Identify which cell holds the provided text, then report its (x, y) central coordinate. 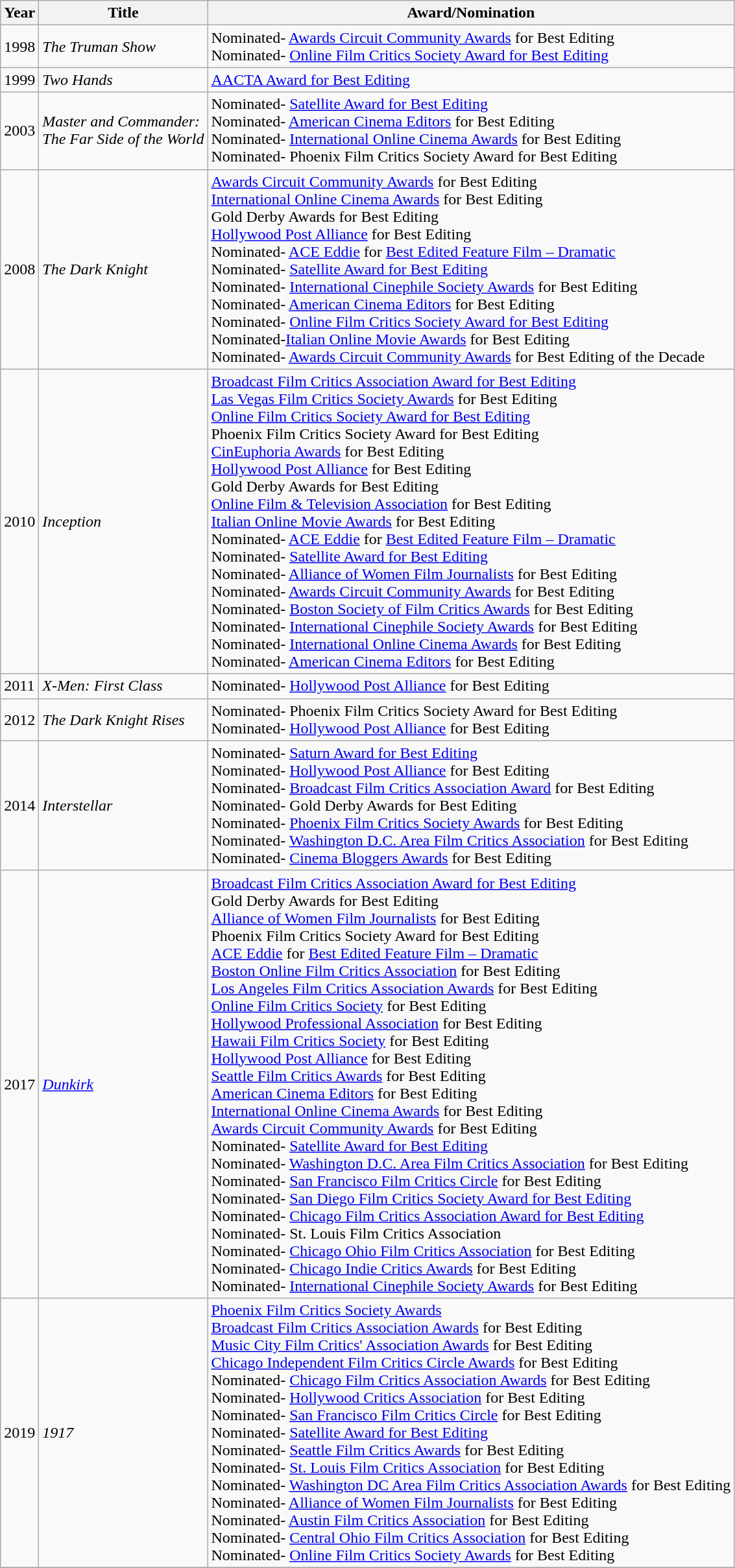
2010 (19, 521)
X-Men: First Class (123, 686)
2012 (19, 720)
Dunkirk (123, 1084)
Two Hands (123, 80)
Interstellar (123, 805)
2008 (19, 269)
1998 (19, 47)
AACTA Award for Best Editing (471, 80)
Award/Nomination (471, 13)
2019 (19, 1432)
2017 (19, 1084)
Title (123, 13)
2003 (19, 131)
The Dark Knight (123, 269)
2014 (19, 805)
The Dark Knight Rises (123, 720)
Master and Commander:The Far Side of the World (123, 131)
1999 (19, 80)
The Truman Show (123, 47)
Nominated- Awards Circuit Community Awards for Best EditingNominated- Online Film Critics Society Award for Best Editing (471, 47)
Nominated- Hollywood Post Alliance for Best Editing (471, 686)
2011 (19, 686)
Inception (123, 521)
Year (19, 13)
Nominated- Phoenix Film Critics Society Award for Best EditingNominated- Hollywood Post Alliance for Best Editing (471, 720)
1917 (123, 1432)
